Capture the cell that displays the provided text and extract its (x, y) central coordinate. 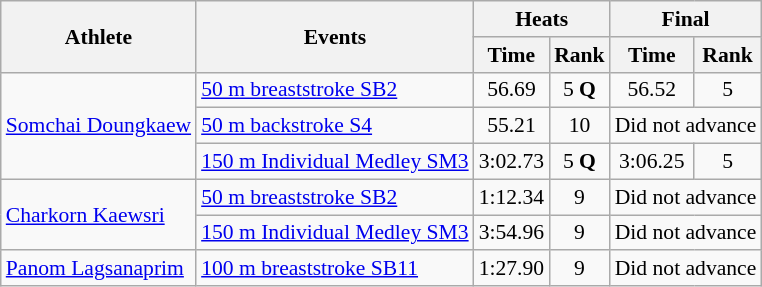
Athlete (98, 36)
10 (580, 126)
Heats (542, 19)
3:54.96 (512, 233)
Events (335, 36)
3:06.25 (652, 162)
1:12.34 (512, 197)
56.69 (512, 90)
100 m breaststroke SB11 (335, 269)
Panom Lagsanaprim (98, 269)
Charkorn Kaewsri (98, 214)
56.52 (652, 90)
Somchai Doungkaew (98, 126)
1:27.90 (512, 269)
3:02.73 (512, 162)
55.21 (512, 126)
50 m backstroke S4 (335, 126)
Final (686, 19)
